Return (X, Y) of the center of cell containing provided text 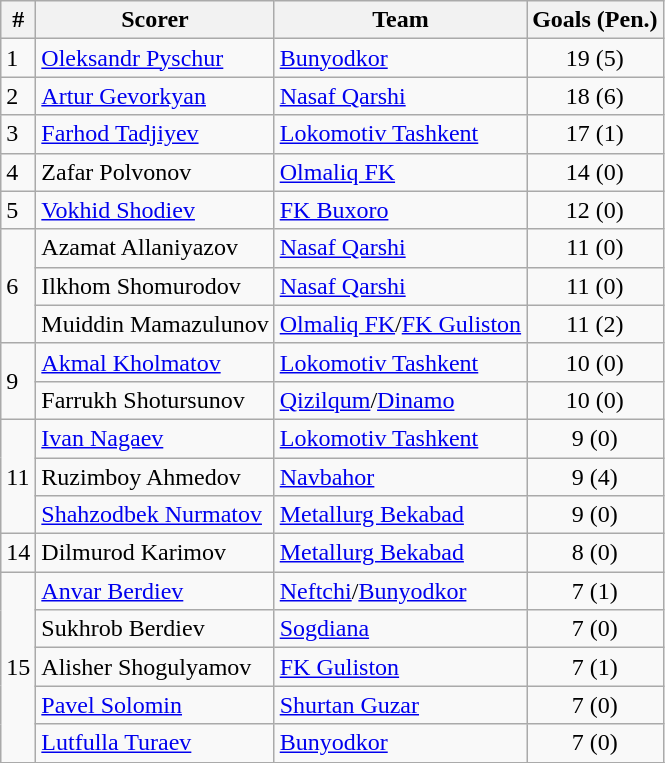
Sogdiana (400, 629)
8 (0) (595, 553)
12 (0) (595, 210)
Alisher Shogulyamov (155, 667)
2 (18, 96)
15 (18, 667)
FK Guliston (400, 667)
Zafar Polvonov (155, 172)
# (18, 20)
3 (18, 134)
Navbahor (400, 477)
Pavel Solomin (155, 705)
Anvar Berdiev (155, 591)
18 (6) (595, 96)
Artur Gevorkyan (155, 96)
19 (5) (595, 58)
14 (0) (595, 172)
Dilmurod Karimov (155, 553)
Sukhrob Berdiev (155, 629)
Olmaliq FK/FK Guliston (400, 324)
Olmaliq FK (400, 172)
Team (400, 20)
Goals (Pen.) (595, 20)
Akmal Kholmatov (155, 362)
Lutfulla Turaev (155, 743)
Oleksandr Pyschur (155, 58)
14 (18, 553)
Shahzodbek Nurmatov (155, 515)
6 (18, 286)
Farhod Tadjiyev (155, 134)
1 (18, 58)
4 (18, 172)
Shurtan Guzar (400, 705)
Azamat Allaniyazov (155, 248)
9 (18, 381)
Scorer (155, 20)
Farrukh Shotursunov (155, 400)
9 (4) (595, 477)
11 (18, 476)
11 (2) (595, 324)
Vokhid Shodiev (155, 210)
Ilkhom Shomurodov (155, 286)
Ivan Nagaev (155, 438)
Muiddin Mamazulunov (155, 324)
Ruzimboy Ahmedov (155, 477)
Neftchi/Bunyodkor (400, 591)
Qizilqum/Dinamo (400, 400)
FK Buxoro (400, 210)
17 (1) (595, 134)
5 (18, 210)
